Extract the [x, y] coordinate from the center of the cell holding the provided text.  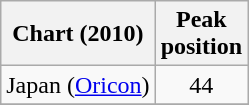
44 [201, 85]
Peakposition [201, 34]
Chart (2010) [78, 34]
Japan (Oricon) [78, 85]
